For the text-containing cell, return its midpoint in (x, y) coordinate format. 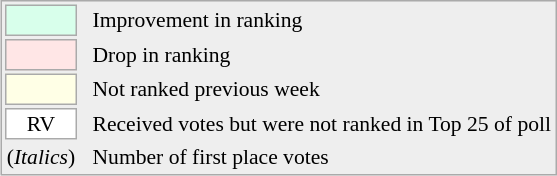
Improvement in ranking (322, 20)
(Italics) (40, 156)
Number of first place votes (322, 156)
RV (40, 124)
Received votes but were not ranked in Top 25 of poll (322, 124)
Not ranked previous week (322, 90)
Drop in ranking (322, 55)
